For the text-containing cell, return its midpoint in [x, y] coordinate format. 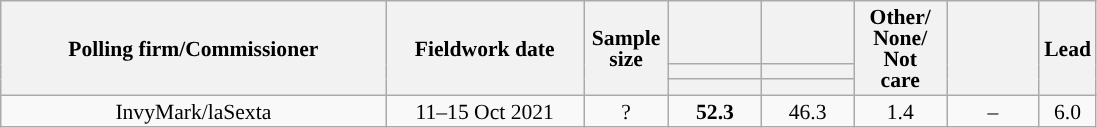
52.3 [716, 110]
6.0 [1068, 110]
Other/None/Notcare [900, 48]
– [992, 110]
? [626, 110]
InvyMark/laSexta [194, 110]
11–15 Oct 2021 [485, 110]
Sample size [626, 48]
1.4 [900, 110]
Lead [1068, 48]
Fieldwork date [485, 48]
Polling firm/Commissioner [194, 48]
46.3 [808, 110]
